Return the (x, y) coordinate for the center point of the cell that contains the specified text.  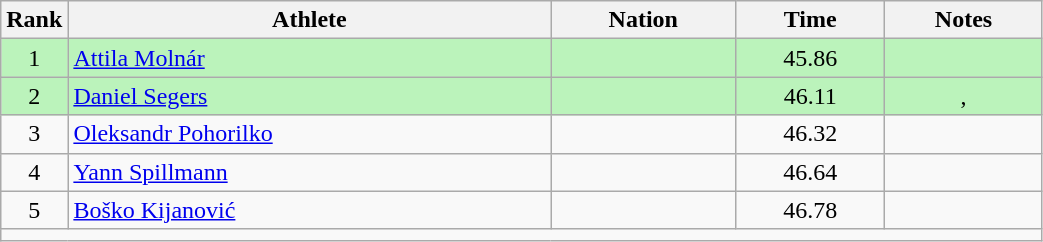
Rank (34, 20)
5 (34, 210)
46.11 (810, 96)
4 (34, 172)
Oleksandr Pohorilko (310, 134)
46.32 (810, 134)
1 (34, 58)
3 (34, 134)
, (964, 96)
Time (810, 20)
Yann Spillmann (310, 172)
46.64 (810, 172)
Nation (644, 20)
Attila Molnár (310, 58)
Boško Kijanović (310, 210)
45.86 (810, 58)
46.78 (810, 210)
2 (34, 96)
Notes (964, 20)
Athlete (310, 20)
Daniel Segers (310, 96)
